Identify which cell holds the provided text, then report its (X, Y) central coordinate. 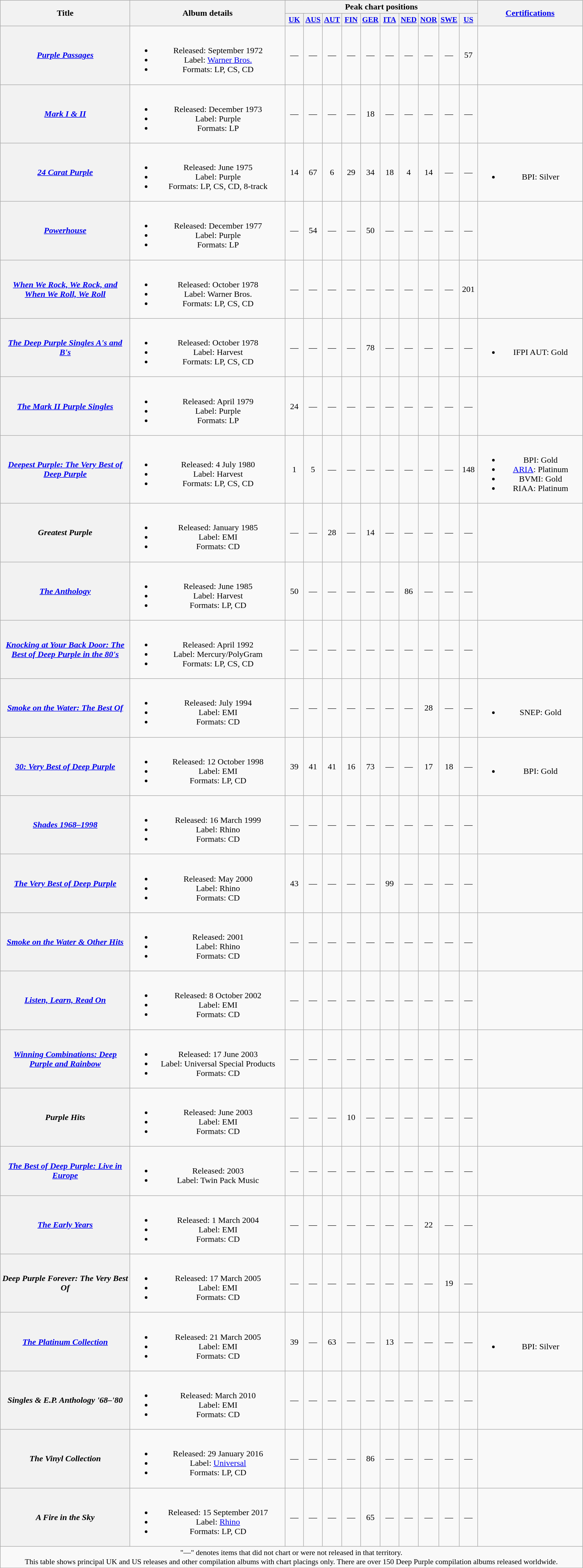
Released: 17 March 2005Label: EMIFormats: CD (208, 1283)
13 (390, 1342)
Released: 16 March 1999Label: RhinoFormats: CD (208, 825)
Certifications (530, 13)
BPI: GoldARIA: PlatinumBVMI: GoldRIAA: Platinum (530, 469)
63 (332, 1342)
Released: July 1994Label: EMIFormats: CD (208, 708)
10 (351, 1117)
148 (469, 469)
The Anthology (65, 591)
Album details (208, 13)
19 (449, 1283)
The Early Years (65, 1225)
Purple Passages (65, 55)
Winning Combinations: Deep Purple and Rainbow (65, 1059)
65 (371, 1517)
Released: 17 June 2003Label: Universal Special ProductsFormats: CD (208, 1059)
Released: December 1973Label: PurpleFormats: LP (208, 114)
When We Rock, We Rock, and When We Roll, We Roll (65, 289)
The Best of Deep Purple: Live in Europe (65, 1171)
24 (294, 406)
Singles & E.P. Anthology '68–'80 (65, 1400)
43 (294, 883)
AUS (313, 20)
Purple Hits (65, 1117)
30: Very Best of Deep Purple (65, 766)
Released: January 1985Label: EMIFormats: CD (208, 533)
Powerhouse (65, 231)
78 (371, 348)
57 (469, 55)
24 Carat Purple (65, 172)
Released: 1 March 2004Label: EMIFormats: CD (208, 1225)
ITA (390, 20)
Released: 2001Label: RhinoFormats: CD (208, 941)
Greatest Purple (65, 533)
Mark I & II (65, 114)
Title (65, 13)
Released: June 1985Label: HarvestFormats: LP, CD (208, 591)
Released: 2003Label: Twin Pack Music (208, 1171)
GER (371, 20)
Shades 1968–1998 (65, 825)
Deepest Purple: The Very Best of Deep Purple (65, 469)
FIN (351, 20)
1 (294, 469)
Released: October 1978Label: Warner Bros.Formats: LP, CS, CD (208, 289)
Listen, Learn, Read On (65, 1000)
BPI: Gold (530, 766)
Smoke on the Water & Other Hits (65, 941)
73 (371, 766)
201 (469, 289)
Released: 12 October 1998Label: EMIFormats: LP, CD (208, 766)
US (469, 20)
Released: April 1992Label: Mercury/PolyGramFormats: LP, CS, CD (208, 650)
AUT (332, 20)
Released: 29 January 2016Label: UniversalFormats: LP, CD (208, 1459)
Released: 8 October 2002Label: EMIFormats: CD (208, 1000)
The Mark II Purple Singles (65, 406)
4 (409, 172)
Released: March 2010Label: EMIFormats: CD (208, 1400)
The Platinum Collection (65, 1342)
Deep Purple Forever: The Very Best Of (65, 1283)
Smoke on the Water: The Best Of (65, 708)
The Vinyl Collection (65, 1459)
99 (390, 883)
17 (428, 766)
Released: December 1977Label: PurpleFormats: LP (208, 231)
6 (332, 172)
Released: May 2000Label: RhinoFormats: CD (208, 883)
SNEP: Gold (530, 708)
Released: 21 March 2005Label: EMIFormats: CD (208, 1342)
Knocking at Your Back Door: The Best of Deep Purple in the 80's (65, 650)
Released: June 2003Label: EMIFormats: CD (208, 1117)
Released: 4 July 1980Label: HarvestFormats: LP, CS, CD (208, 469)
Released: 15 September 2017Label: RhinoFormats: LP, CD (208, 1517)
5 (313, 469)
54 (313, 231)
Released: April 1979Label: PurpleFormats: LP (208, 406)
IFPI AUT: Gold (530, 348)
67 (313, 172)
Released: October 1978Label: HarvestFormats: LP, CS, CD (208, 348)
UK (294, 20)
22 (428, 1225)
Released: June 1975Label: PurpleFormats: LP, CS, CD, 8-track (208, 172)
NOR (428, 20)
16 (351, 766)
Released: September 1972Label: Warner Bros.Formats: LP, CS, CD (208, 55)
The Deep Purple Singles A's and B's (65, 348)
The Very Best of Deep Purple (65, 883)
34 (371, 172)
SWE (449, 20)
NED (409, 20)
29 (351, 172)
A Fire in the Sky (65, 1517)
Peak chart positions (381, 7)
